For the text-containing cell, return its midpoint in (x, y) coordinate format. 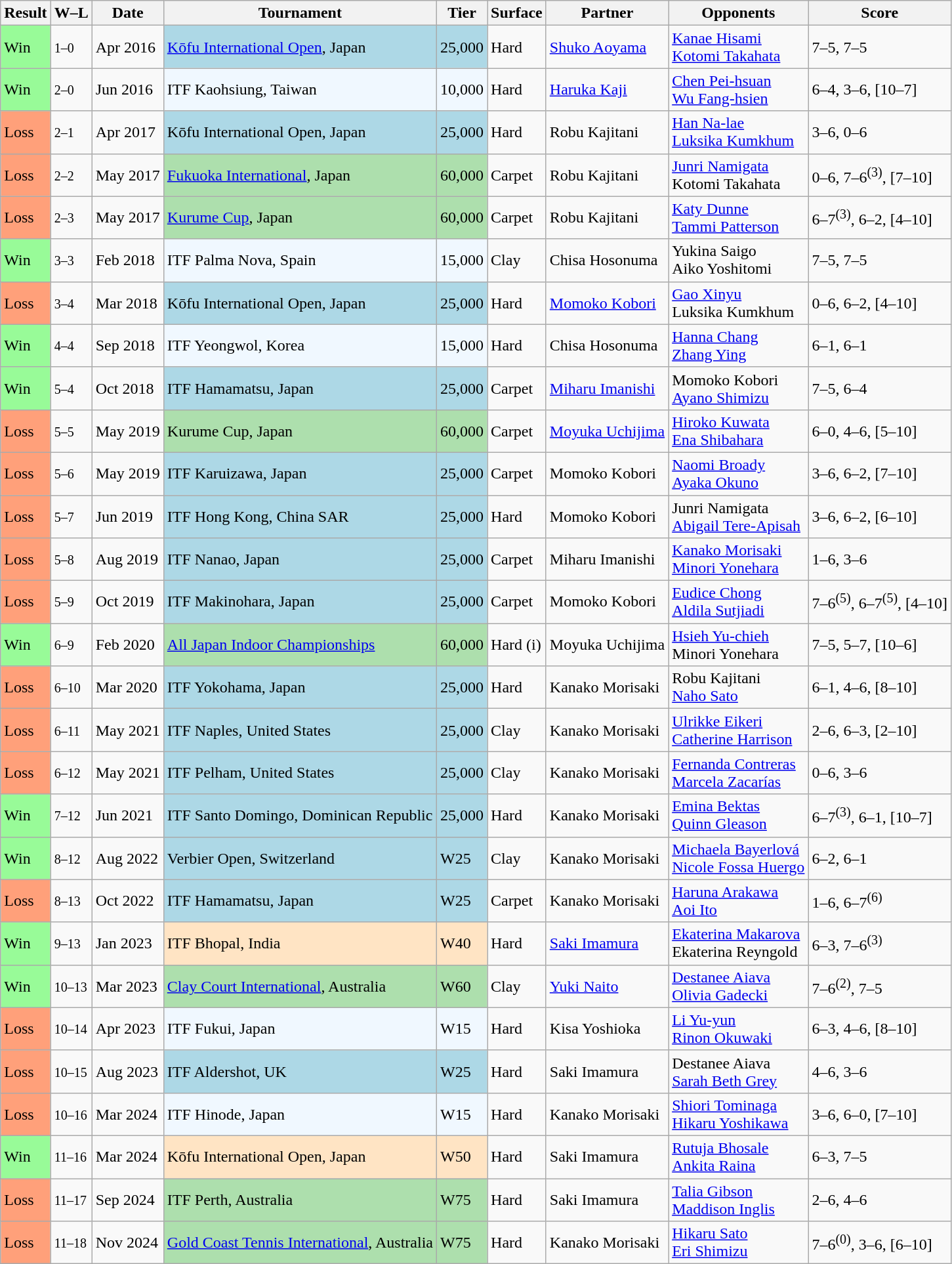
W60 (462, 986)
Mar 2020 (127, 688)
Momoko Kobori Ayano Shimizu (739, 389)
10,000 (462, 89)
ITF Hong Kong, China SAR (300, 516)
8–13 (71, 900)
3–4 (71, 303)
2–6, 4–6 (880, 1200)
Opponents (739, 13)
7–6(0), 3–6, [6–10] (880, 1243)
11–18 (71, 1243)
Tournament (300, 13)
Jun 2016 (127, 89)
6–12 (71, 773)
Ulrikke Eikeri Catherine Harrison (739, 730)
Mar 2023 (127, 986)
All Japan Indoor Championships (300, 644)
6–3, 7–5 (880, 1156)
6–1, 6–1 (880, 345)
Jun 2019 (127, 516)
Shiori Tominaga Hikaru Yoshikawa (739, 1114)
Feb 2020 (127, 644)
Apr 2016 (127, 47)
Shuko Aoyama (607, 47)
Junri Namigata Abigail Tere-Apisah (739, 516)
7–5, 6–4 (880, 389)
6–9 (71, 644)
Fukuoka International, Japan (300, 175)
ITF Perth, Australia (300, 1200)
Haruna Arakawa Aoi Ito (739, 900)
5–5 (71, 431)
6–0, 4–6, [5–10] (880, 431)
4–4 (71, 345)
Gao Xinyu Luksika Kumkhum (739, 303)
Kanako Morisaki Minori Yonehara (739, 559)
1–6, 6–7(6) (880, 900)
Chen Pei-hsuan Wu Fang-hsien (739, 89)
1–6, 3–6 (880, 559)
Jun 2021 (127, 815)
10–16 (71, 1114)
3–6, 6–0, [7–10] (880, 1114)
3–6, 0–6 (880, 133)
Kisa Yoshioka (607, 1029)
W40 (462, 944)
ITF Makinohara, Japan (300, 602)
Junri Namigata Kotomi Takahata (739, 175)
5–9 (71, 602)
Partner (607, 13)
W–L (71, 13)
6–3, 7–6(3) (880, 944)
ITF Nanao, Japan (300, 559)
Emina Bektas Quinn Gleason (739, 815)
6–7(3), 6–1, [10–7] (880, 815)
Naomi Broady Ayaka Okuno (739, 474)
ITF Yeongwol, Korea (300, 345)
Oct 2018 (127, 389)
Hard (i) (517, 644)
9–13 (71, 944)
10–13 (71, 986)
ITF Santo Domingo, Dominican Republic (300, 815)
Apr 2017 (127, 133)
Tier (462, 13)
Aug 2019 (127, 559)
0–6, 3–6 (880, 773)
0–6, 7–6(3), [7–10] (880, 175)
11–16 (71, 1156)
ITF Kaohsiung, Taiwan (300, 89)
ITF Fukui, Japan (300, 1029)
6–1, 4–6, [8–10] (880, 688)
6–11 (71, 730)
Fernanda Contreras Marcela Zacarías (739, 773)
Yuki Naito (607, 986)
11–17 (71, 1200)
Robu Kajitani Naho Sato (739, 688)
Jan 2023 (127, 944)
6–10 (71, 688)
ITF Hinode, Japan (300, 1114)
Gold Coast Tennis International, Australia (300, 1243)
Verbier Open, Switzerland (300, 858)
6–4, 3–6, [10–7] (880, 89)
8–12 (71, 858)
3–6, 6–2, [6–10] (880, 516)
W50 (462, 1156)
ITF Yokohama, Japan (300, 688)
0–6, 6–2, [4–10] (880, 303)
5–6 (71, 474)
Surface (517, 13)
Mar 2018 (127, 303)
5–8 (71, 559)
Destanee Aiava Olivia Gadecki (739, 986)
7–5, 5–7, [10–6] (880, 644)
ITF Aldershot, UK (300, 1071)
Date (127, 13)
2–0 (71, 89)
7–12 (71, 815)
ITF Naples, United States (300, 730)
Yukina Saigo Aiko Yoshitomi (739, 260)
1–0 (71, 47)
Aug 2022 (127, 858)
10–15 (71, 1071)
2–2 (71, 175)
Oct 2022 (127, 900)
5–4 (71, 389)
4–6, 3–6 (880, 1071)
3–6, 6–2, [7–10] (880, 474)
Michaela Bayerlová Nicole Fossa Huergo (739, 858)
2–3 (71, 218)
Hanna Chang Zhang Ying (739, 345)
Eudice Chong Aldila Sutjiadi (739, 602)
Oct 2019 (127, 602)
10–14 (71, 1029)
Nov 2024 (127, 1243)
Score (880, 13)
2–1 (71, 133)
6–7(3), 6–2, [4–10] (880, 218)
Feb 2018 (127, 260)
Rutuja Bhosale Ankita Raina (739, 1156)
6–3, 4–6, [8–10] (880, 1029)
Han Na-lae Luksika Kumkhum (739, 133)
Destanee Aiava Sarah Beth Grey (739, 1071)
Hikaru Sato Eri Shimizu (739, 1243)
Clay Court International, Australia (300, 986)
Sep 2018 (127, 345)
Katy Dunne Tammi Patterson (739, 218)
7–6(5), 6–7(5), [4–10] (880, 602)
2–6, 6–3, [2–10] (880, 730)
Hiroko Kuwata Ena Shibahara (739, 431)
Talia Gibson Maddison Inglis (739, 1200)
Result (26, 13)
ITF Bhopal, India (300, 944)
ITF Pelham, United States (300, 773)
Hsieh Yu-chieh Minori Yonehara (739, 644)
7–6(2), 7–5 (880, 986)
5–7 (71, 516)
Sep 2024 (127, 1200)
ITF Palma Nova, Spain (300, 260)
Aug 2023 (127, 1071)
6–2, 6–1 (880, 858)
Ekaterina Makarova Ekaterina Reyngold (739, 944)
Li Yu-yun Rinon Okuwaki (739, 1029)
Haruka Kaji (607, 89)
Kanae Hisami Kotomi Takahata (739, 47)
Apr 2023 (127, 1029)
3–3 (71, 260)
ITF Karuizawa, Japan (300, 474)
